For the text-containing cell, return its midpoint in (x, y) coordinate format. 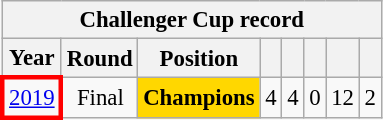
2019 (32, 98)
Challenger Cup record (192, 20)
Champions (199, 98)
0 (315, 98)
Position (199, 58)
12 (342, 98)
2 (370, 98)
Final (99, 98)
Year (32, 58)
Round (99, 58)
